Capture the cell that displays the provided text and extract its [x, y] central coordinate. 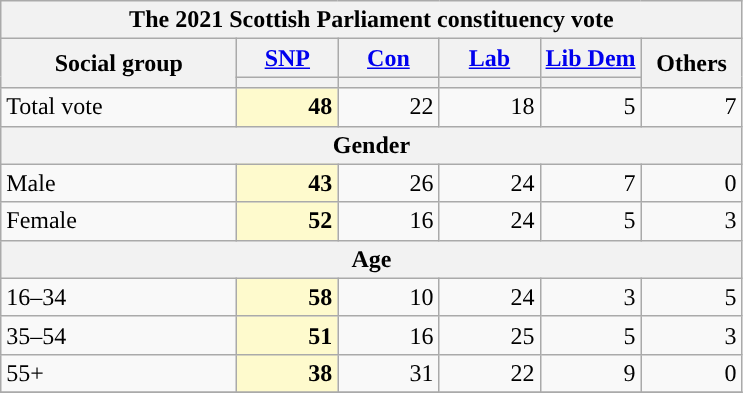
52 [288, 221]
35–54 [119, 335]
The 2021 Scottish Parliament constituency vote [372, 20]
Age [372, 259]
16–34 [119, 297]
Lib Dem [590, 58]
Male [119, 183]
Others [692, 64]
Lab [490, 58]
Con [388, 58]
38 [288, 373]
9 [590, 373]
10 [388, 297]
51 [288, 335]
31 [388, 373]
Total vote [119, 107]
26 [388, 183]
18 [490, 107]
48 [288, 107]
43 [288, 183]
Female [119, 221]
Social group [119, 64]
55+ [119, 373]
Gender [372, 145]
25 [490, 335]
58 [288, 297]
SNP [288, 58]
